Extract the [X, Y] coordinate from the center of the cell holding the provided text.  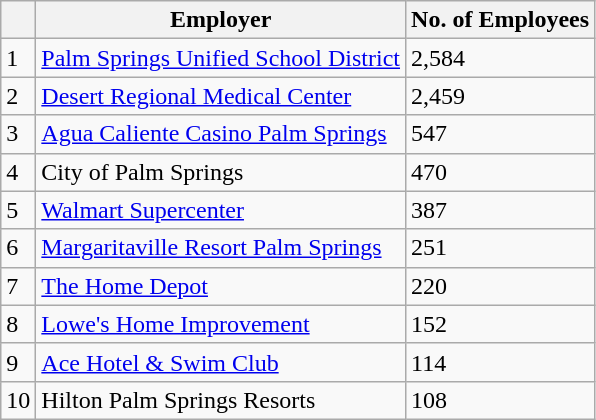
251 [500, 248]
Palm Springs Unified School District [221, 58]
1 [18, 58]
4 [18, 172]
Lowe's Home Improvement [221, 324]
5 [18, 210]
2 [18, 96]
470 [500, 172]
387 [500, 210]
3 [18, 134]
Walmart Supercenter [221, 210]
2,459 [500, 96]
114 [500, 362]
The Home Depot [221, 286]
Employer [221, 20]
6 [18, 248]
108 [500, 400]
Hilton Palm Springs Resorts [221, 400]
547 [500, 134]
7 [18, 286]
No. of Employees [500, 20]
8 [18, 324]
9 [18, 362]
Agua Caliente Casino Palm Springs [221, 134]
Ace Hotel & Swim Club [221, 362]
2,584 [500, 58]
220 [500, 286]
Margaritaville Resort Palm Springs [221, 248]
City of Palm Springs [221, 172]
Desert Regional Medical Center [221, 96]
10 [18, 400]
152 [500, 324]
